Determine the [x, y] coordinate at the center of the cell enclosing the given text.  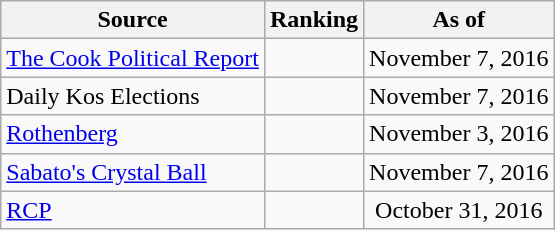
As of [459, 20]
RCP [133, 210]
October 31, 2016 [459, 210]
Source [133, 20]
The Cook Political Report [133, 58]
Ranking [314, 20]
Rothenberg [133, 134]
Sabato's Crystal Ball [133, 172]
November 3, 2016 [459, 134]
Daily Kos Elections [133, 96]
